Return [X, Y] of the center of cell containing provided text 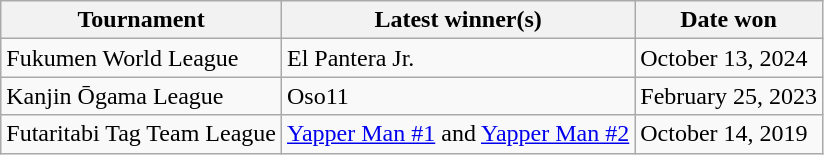
Yapper Man #1 and Yapper Man #2 [458, 134]
Futaritabi Tag Team League [142, 134]
October 14, 2019 [729, 134]
Kanjin Ōgama League [142, 96]
Date won [729, 20]
Tournament [142, 20]
Fukumen World League [142, 58]
October 13, 2024 [729, 58]
Latest winner(s) [458, 20]
El Pantera Jr. [458, 58]
February 25, 2023 [729, 96]
Oso11 [458, 96]
